Search for the cell housing the specified text and yield its [x, y] center coordinate. 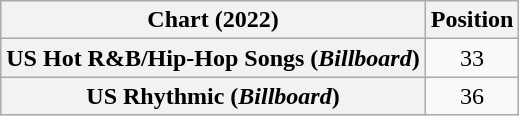
36 [472, 96]
33 [472, 58]
US Hot R&B/Hip-Hop Songs (Billboard) [213, 58]
US Rhythmic (Billboard) [213, 96]
Chart (2022) [213, 20]
Position [472, 20]
